Return (x, y) of the center of cell containing provided text 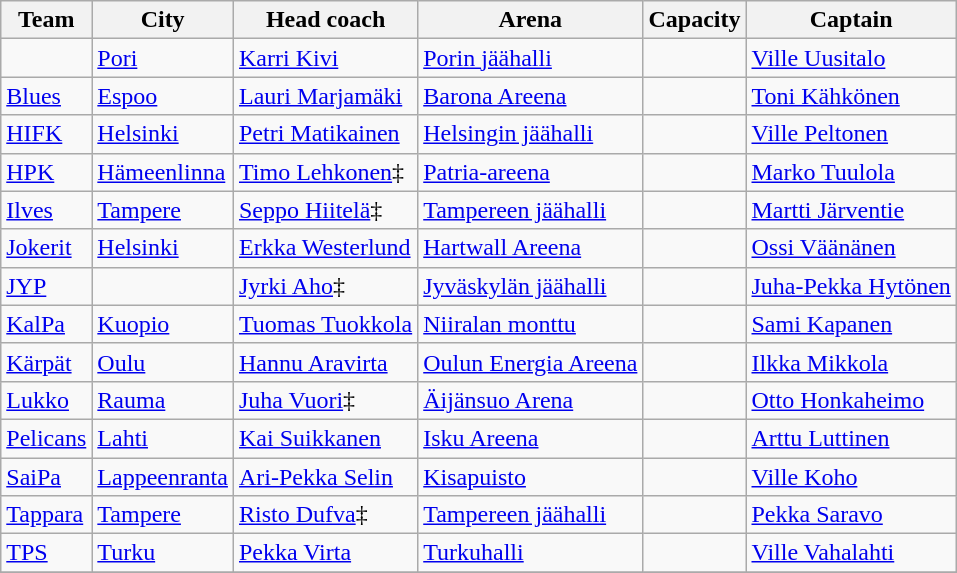
Oulu (163, 362)
Kuopio (163, 324)
Juha Vuori‡ (325, 400)
Ville Koho (851, 477)
Isku Areena (530, 438)
Ville Vahalahti (851, 553)
Petri Matikainen (325, 134)
Martti Järventie (851, 210)
Niiralan monttu (530, 324)
Pelicans (46, 438)
HIFK (46, 134)
Barona Areena (530, 96)
Karri Kivi (325, 58)
Oulun Energia Areena (530, 362)
Erkka Westerlund (325, 248)
Patria-areena (530, 172)
Risto Dufva‡ (325, 515)
Tappara (46, 515)
Kärpät (46, 362)
Porin jäähalli (530, 58)
Espoo (163, 96)
Lappeenranta (163, 477)
Kai Suikkanen (325, 438)
Pekka Saravo (851, 515)
Hämeenlinna (163, 172)
Ilves (46, 210)
Arena (530, 20)
Ville Uusitalo (851, 58)
Lauri Marjamäki (325, 96)
Captain (851, 20)
KalPa (46, 324)
Rauma (163, 400)
Toni Kähkönen (851, 96)
Ari-Pekka Selin (325, 477)
Ville Peltonen (851, 134)
Seppo Hiitelä‡ (325, 210)
Arttu Luttinen (851, 438)
Timo Lehkonen‡ (325, 172)
Helsingin jäähalli (530, 134)
Jyväskylän jäähalli (530, 286)
Jyrki Aho‡ (325, 286)
TPS (46, 553)
HPK (46, 172)
Head coach (325, 20)
Hartwall Areena (530, 248)
Tuomas Tuokkola (325, 324)
Lahti (163, 438)
Team (46, 20)
Kisapuisto (530, 477)
Lukko (46, 400)
Turku (163, 553)
Capacity (694, 20)
Hannu Aravirta (325, 362)
Äijänsuo Arena (530, 400)
Pekka Virta (325, 553)
Pori (163, 58)
Marko Tuulola (851, 172)
Juha-Pekka Hytönen (851, 286)
Ossi Väänänen (851, 248)
Turkuhalli (530, 553)
JYP (46, 286)
Ilkka Mikkola (851, 362)
Blues (46, 96)
Sami Kapanen (851, 324)
Jokerit (46, 248)
SaiPa (46, 477)
City (163, 20)
Otto Honkaheimo (851, 400)
